From the cell containing the given text, extract its center point as (X, Y) coordinate. 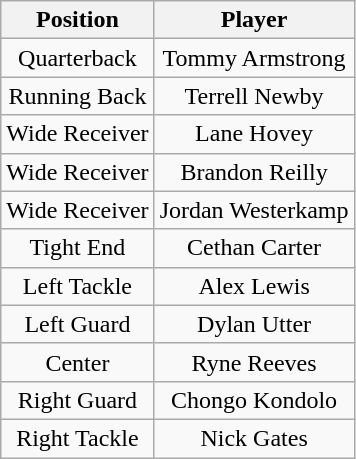
Left Guard (78, 324)
Tommy Armstrong (254, 58)
Center (78, 362)
Running Back (78, 96)
Tight End (78, 248)
Right Guard (78, 400)
Jordan Westerkamp (254, 210)
Player (254, 20)
Cethan Carter (254, 248)
Left Tackle (78, 286)
Lane Hovey (254, 134)
Ryne Reeves (254, 362)
Position (78, 20)
Terrell Newby (254, 96)
Chongo Kondolo (254, 400)
Dylan Utter (254, 324)
Right Tackle (78, 438)
Quarterback (78, 58)
Alex Lewis (254, 286)
Nick Gates (254, 438)
Brandon Reilly (254, 172)
